Capture the cell that displays the provided text and extract its [X, Y] central coordinate. 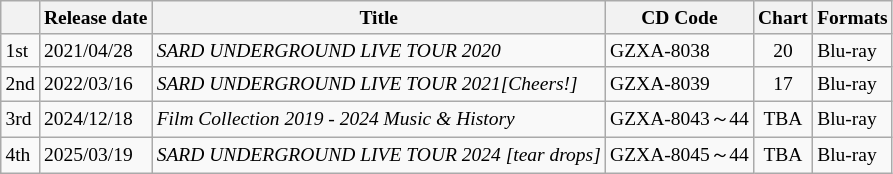
Release date [96, 18]
GZXA-8038 [679, 50]
Formats [853, 18]
2024/12/18 [96, 119]
2025/03/19 [96, 155]
GZXA-8045～44 [679, 155]
CD Code [679, 18]
2022/03/16 [96, 84]
2nd [20, 84]
GZXA-8039 [679, 84]
Chart [782, 18]
Title [378, 18]
4th [20, 155]
2021/04/28 [96, 50]
17 [782, 84]
Film Collection 2019 - 2024 Music & History [378, 119]
3rd [20, 119]
SARD UNDERGROUND LIVE TOUR 2024 [tear drops] [378, 155]
GZXA-8043～44 [679, 119]
20 [782, 50]
1st [20, 50]
SARD UNDERGROUND LIVE TOUR 2020 [378, 50]
SARD UNDERGROUND LIVE TOUR 2021[Cheers!] [378, 84]
